Scan for the cell matching the given text and deliver its (X, Y) coordinate at center. 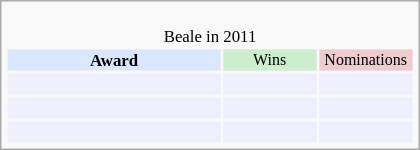
Award (114, 60)
Wins (270, 60)
Beale in 2011 (210, 28)
Nominations (366, 60)
